Identify which cell holds the provided text, then report its (X, Y) central coordinate. 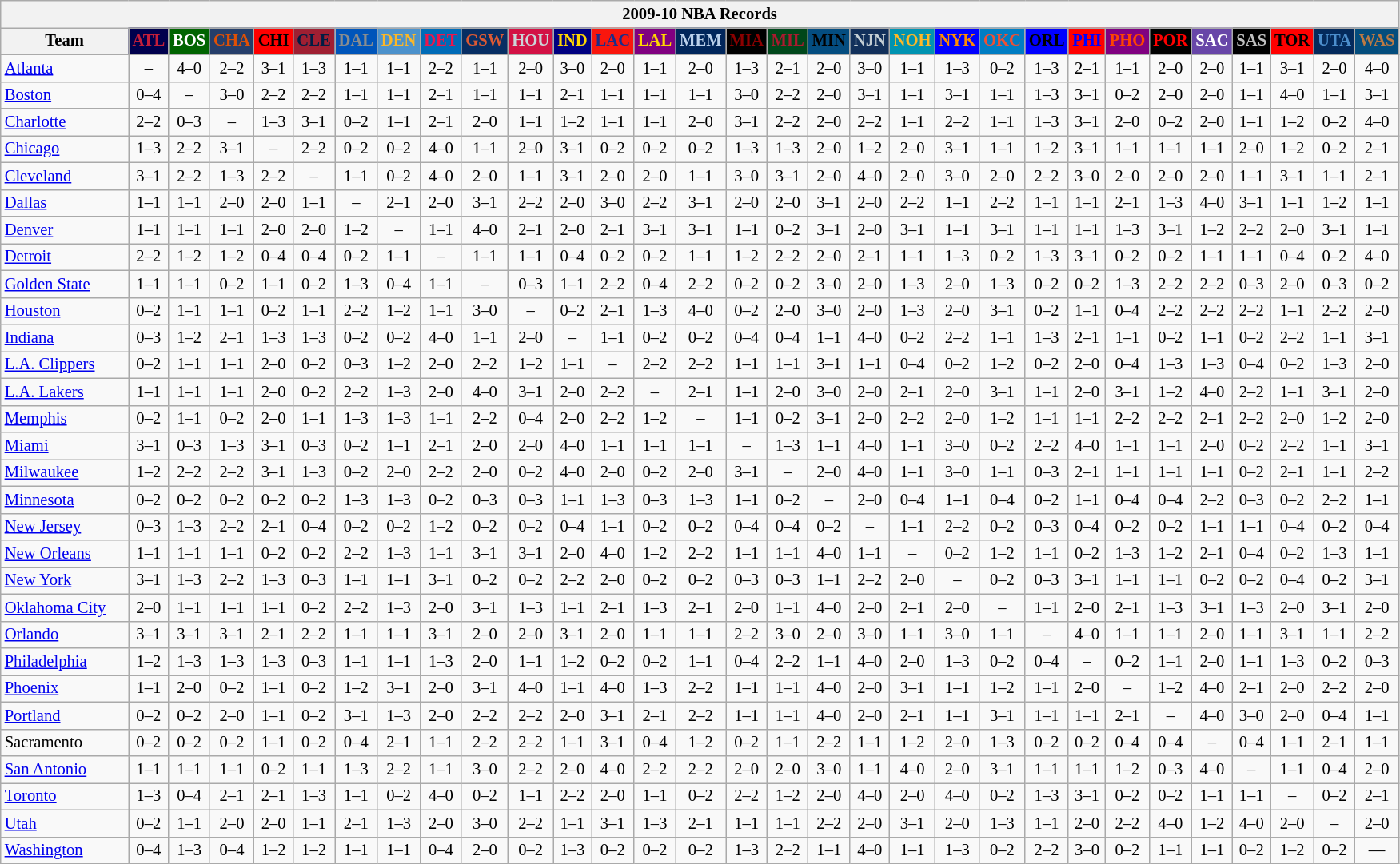
L.A. Clippers (65, 364)
Washington (65, 850)
Charlotte (65, 122)
Miami (65, 445)
L.A. Lakers (65, 392)
DEN (398, 41)
Sacramento (65, 743)
Milwaukee (65, 472)
LAL (655, 41)
Dallas (65, 203)
Oklahoma City (65, 607)
Utah (65, 823)
Houston (65, 311)
DET (441, 41)
IND (572, 41)
OKC (1003, 41)
Memphis (65, 419)
Cleveland (65, 176)
POR (1171, 41)
MIN (829, 41)
NYK (957, 41)
GSW (485, 41)
Chicago (65, 149)
NJN (870, 41)
CHA (232, 41)
Indiana (65, 338)
MIA (747, 41)
New Orleans (65, 554)
San Antonio (65, 770)
ATL (149, 41)
Philadelphia (65, 661)
HOU (531, 41)
CHI (273, 41)
CLE (313, 41)
Portland (65, 715)
NOH (913, 41)
Minnesota (65, 500)
2009-10 NBA Records (700, 14)
Toronto (65, 796)
DAL (357, 41)
Atlanta (65, 68)
MEM (700, 41)
Phoenix (65, 688)
Golden State (65, 284)
LAC (612, 41)
— (1377, 850)
SAS (1251, 41)
TOR (1292, 41)
Team (65, 41)
MIL (788, 41)
ORL (1047, 41)
Detroit (65, 257)
Boston (65, 95)
PHI (1087, 41)
New York (65, 580)
WAS (1377, 41)
SAC (1212, 41)
New Jersey (65, 527)
Orlando (65, 635)
UTA (1334, 41)
BOS (189, 41)
PHO (1127, 41)
Denver (65, 229)
